Locate the cell with the specified text and output its (x, y) center coordinate. 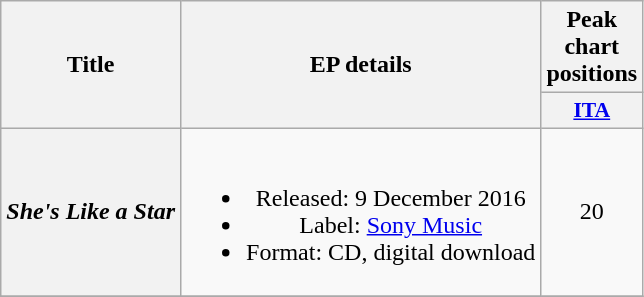
Released: 9 December 2016Label: Sony MusicFormat: CD, digital download (361, 212)
She's Like a Star (91, 212)
20 (592, 212)
Title (91, 65)
EP details (361, 65)
ITA (592, 111)
Peak chart positions (592, 47)
